For the text-containing cell, return its midpoint in [x, y] coordinate format. 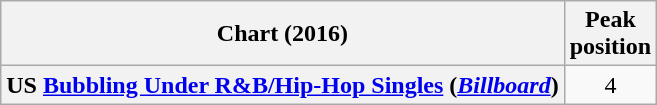
US Bubbling Under R&B/Hip-Hop Singles (Billboard) [282, 85]
Chart (2016) [282, 34]
4 [610, 85]
Peakposition [610, 34]
